Identify which cell holds the provided text, then report its [x, y] central coordinate. 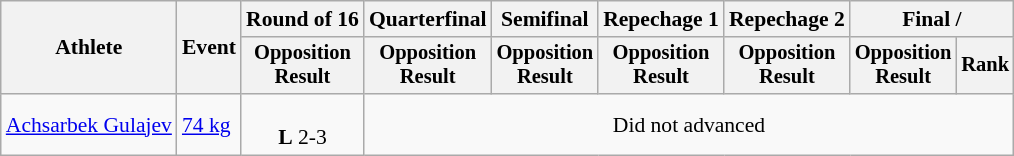
Event [209, 48]
Quarterfinal [428, 19]
L 2-3 [302, 124]
Achsarbek Gulajev [89, 124]
Repechage 2 [787, 19]
Final / [932, 19]
Semifinal [546, 19]
Rank [985, 66]
Repechage 1 [661, 19]
Did not advanced [689, 124]
Round of 16 [302, 19]
Athlete [89, 48]
74 kg [209, 124]
